Scan for the cell matching the given text and deliver its (x, y) coordinate at center. 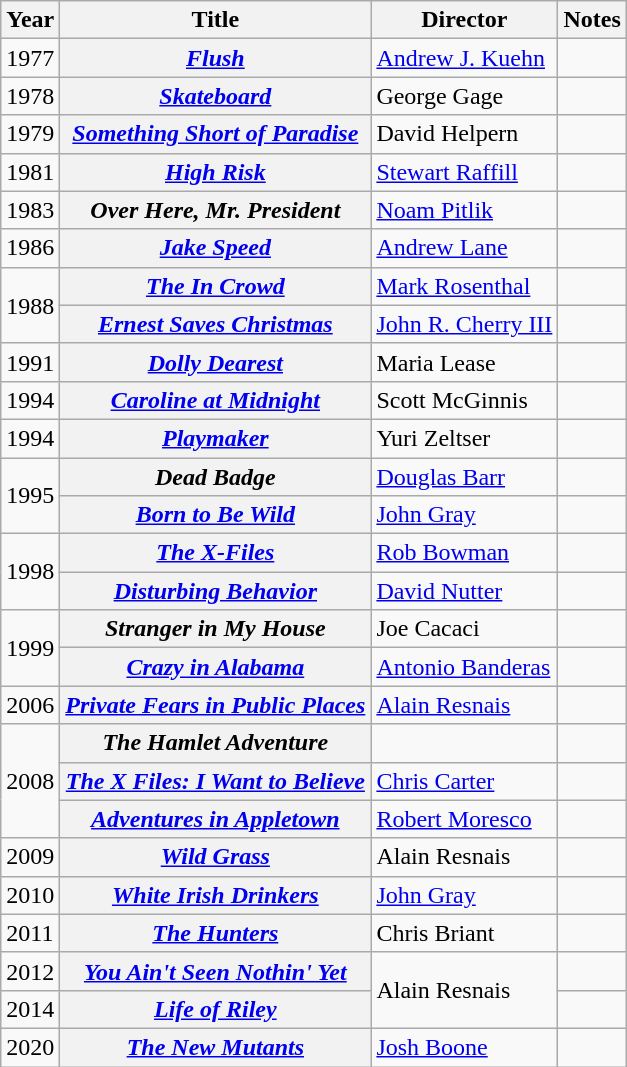
Dolly Dearest (216, 362)
2012 (30, 971)
1977 (30, 58)
Noam Pitlik (464, 210)
Life of Riley (216, 1009)
The X-Files (216, 553)
Director (464, 20)
1998 (30, 572)
Disturbing Behavior (216, 591)
1991 (30, 362)
John R. Cherry III (464, 324)
Dead Badge (216, 477)
2020 (30, 1047)
The In Crowd (216, 286)
Stewart Raffill (464, 172)
Over Here, Mr. President (216, 210)
Jake Speed (216, 248)
1999 (30, 648)
Scott McGinnis (464, 400)
Year (30, 20)
David Helpern (464, 134)
2014 (30, 1009)
Skateboard (216, 96)
Private Fears in Public Places (216, 705)
Playmaker (216, 438)
George Gage (464, 96)
Notes (592, 20)
Crazy in Alabama (216, 667)
2010 (30, 895)
1988 (30, 305)
Caroline at Midnight (216, 400)
1979 (30, 134)
Rob Bowman (464, 553)
Antonio Banderas (464, 667)
The New Mutants (216, 1047)
1981 (30, 172)
Adventures in Appletown (216, 819)
Chris Briant (464, 933)
Josh Boone (464, 1047)
Stranger in My House (216, 629)
2011 (30, 933)
1983 (30, 210)
Chris Carter (464, 781)
Title (216, 20)
1995 (30, 496)
2006 (30, 705)
David Nutter (464, 591)
Something Short of Paradise (216, 134)
The X Files: I Want to Believe (216, 781)
Andrew Lane (464, 248)
Andrew J. Kuehn (464, 58)
Robert Moresco (464, 819)
The Hamlet Adventure (216, 743)
1986 (30, 248)
2009 (30, 857)
1978 (30, 96)
High Risk (216, 172)
You Ain't Seen Nothin' Yet (216, 971)
2008 (30, 781)
Joe Cacaci (464, 629)
Flush (216, 58)
Mark Rosenthal (464, 286)
Yuri Zeltser (464, 438)
Ernest Saves Christmas (216, 324)
Maria Lease (464, 362)
Born to Be Wild (216, 515)
Wild Grass (216, 857)
The Hunters (216, 933)
White Irish Drinkers (216, 895)
Douglas Barr (464, 477)
